Find where the given text appears and provide that cell's center as [x, y] coordinate. 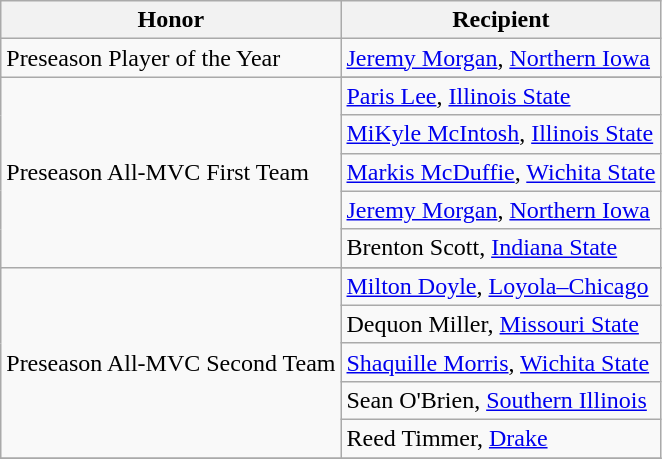
Milton Doyle, Loyola–Chicago [501, 286]
Reed Timmer, Drake [501, 438]
Brenton Scott, Indiana State [501, 248]
Recipient [501, 20]
Preseason All-MVC First Team [171, 172]
Dequon Miller, Missouri State [501, 324]
Markis McDuffie, Wichita State [501, 172]
MiKyle McIntosh, Illinois State [501, 134]
Paris Lee, Illinois State [501, 96]
Preseason Player of the Year [171, 58]
Honor [171, 20]
Sean O'Brien, Southern Illinois [501, 400]
Preseason All-MVC Second Team [171, 362]
Shaquille Morris, Wichita State [501, 362]
